Return the [X, Y] coordinate for the center point of the cell that contains the specified text.  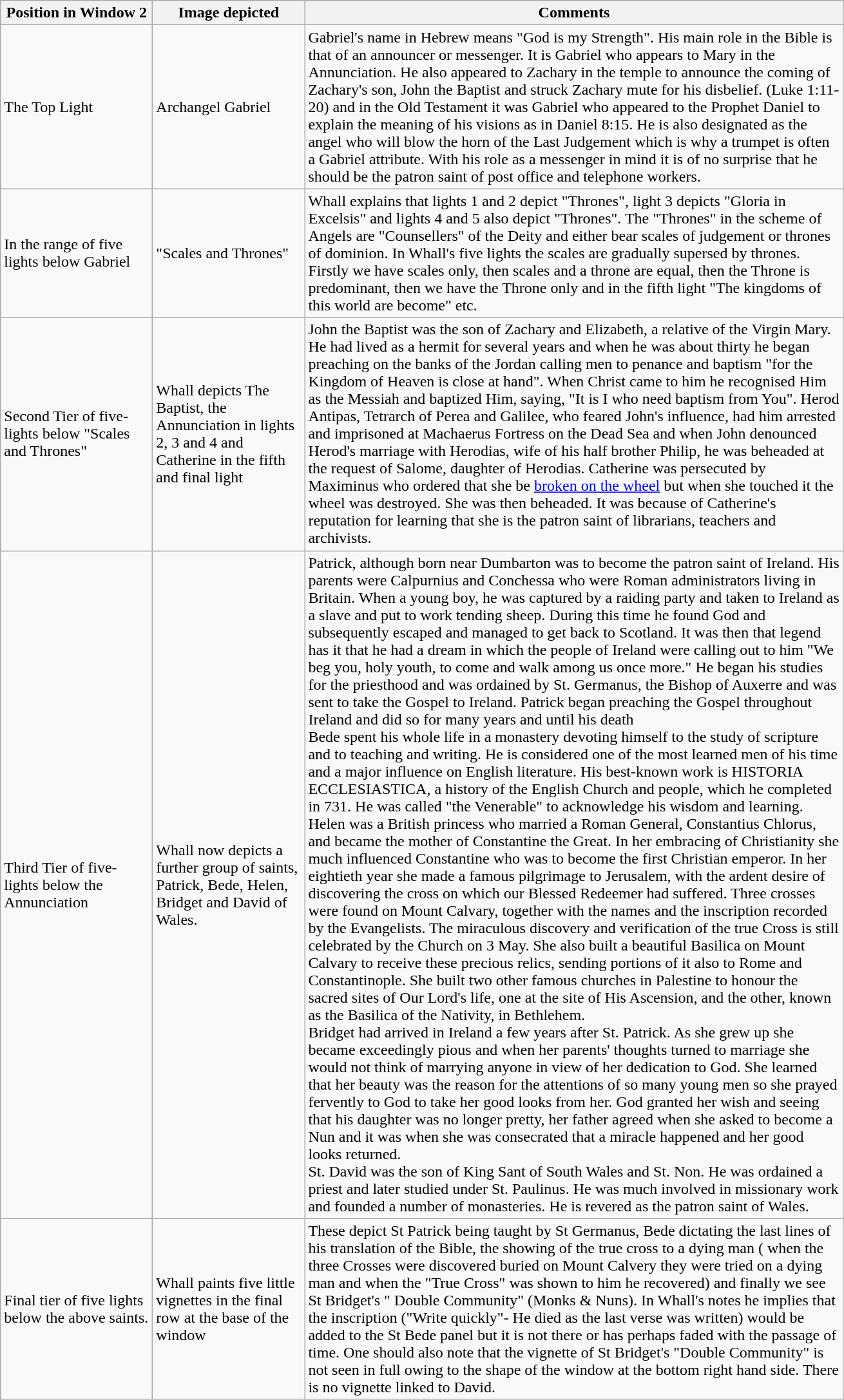
"Scales and Thrones" [229, 253]
Second Tier of five-lights below "Scales and Thrones" [77, 434]
Whall paints five little vignettes in the final row at the base of the window [229, 1309]
Comments [574, 13]
Whall depicts The Baptist, the Annunciation in lights 2, 3 and 4 and Catherine in the fifth and final light [229, 434]
Third Tier of five-lights below the Annunciation [77, 885]
Final tier of five lights below the above saints. [77, 1309]
Whall now depicts a further group of saints, Patrick, Bede, Helen, Bridget and David of Wales. [229, 885]
Image depicted [229, 13]
The Top Light [77, 107]
Archangel Gabriel [229, 107]
In the range of five lights below Gabriel [77, 253]
Position in Window 2 [77, 13]
